Extract the (x, y) coordinate from the center of the cell holding the provided text.  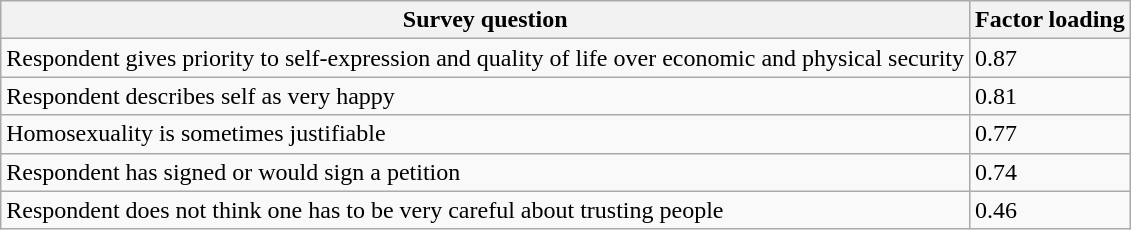
0.81 (1050, 96)
0.87 (1050, 58)
Survey question (486, 20)
Respondent does not think one has to be very careful about trusting people (486, 210)
Homosexuality is sometimes justifiable (486, 134)
0.77 (1050, 134)
Respondent describes self as very happy (486, 96)
Factor loading (1050, 20)
0.74 (1050, 172)
Respondent gives priority to self-expression and quality of life over economic and physical security (486, 58)
0.46 (1050, 210)
Respondent has signed or would sign a petition (486, 172)
